From the cell containing the given text, extract its center point as (x, y) coordinate. 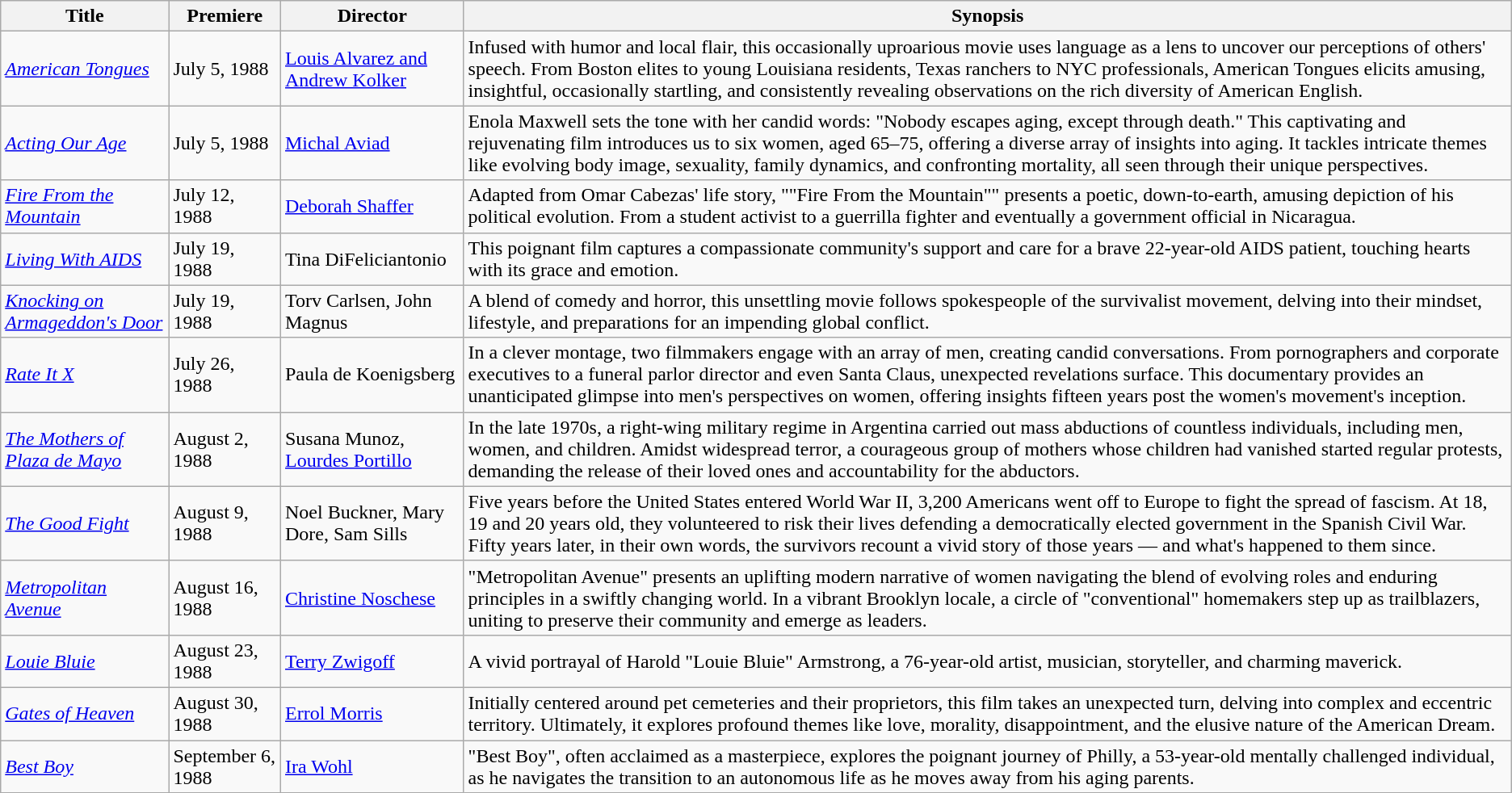
September 6, 1988 (225, 766)
Deborah Shaffer (372, 207)
Torv Carlsen, John Magnus (372, 312)
Louie Bluie (85, 661)
The Good Fight (85, 523)
Ira Wohl (372, 766)
The Mothers of Plaza de Mayo (85, 449)
August 9, 1988 (225, 523)
Best Boy (85, 766)
July 26, 1988 (225, 375)
Premiere (225, 16)
Metropolitan Avenue (85, 598)
Director (372, 16)
Rate It X (85, 375)
Knocking on Armageddon's Door (85, 312)
August 23, 1988 (225, 661)
A vivid portrayal of Harold "Louie Bluie" Armstrong, a 76-year-old artist, musician, storyteller, and charming maverick. (987, 661)
Living With AIDS (85, 258)
Title (85, 16)
Fire From the Mountain (85, 207)
Noel Buckner, Mary Dore, Sam Sills (372, 523)
Christine Noschese (372, 598)
Synopsis (987, 16)
Susana Munoz, Lourdes Portillo (372, 449)
American Tongues (85, 69)
Tina DiFeliciantonio (372, 258)
Paula de Koenigsberg (372, 375)
August 2, 1988 (225, 449)
Louis Alvarez and Andrew Kolker (372, 69)
August 16, 1988 (225, 598)
Acting Our Age (85, 143)
Terry Zwigoff (372, 661)
Gates of Heaven (85, 714)
August 30, 1988 (225, 714)
Errol Morris (372, 714)
July 12, 1988 (225, 207)
Michal Aviad (372, 143)
